For the text-containing cell, return its midpoint in (x, y) coordinate format. 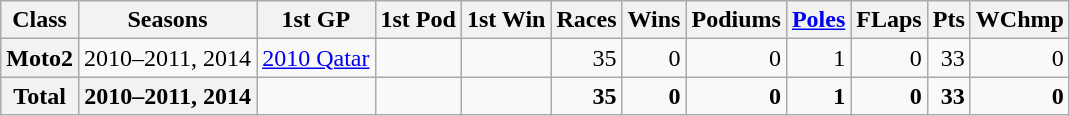
Class (40, 20)
1st GP (316, 20)
Podiums (736, 20)
FLaps (889, 20)
1st Pod (418, 20)
Seasons (167, 20)
2010 Qatar (316, 58)
1st Win (506, 20)
Total (40, 96)
Races (586, 20)
Pts (948, 20)
Poles (818, 20)
Moto2 (40, 58)
Wins (654, 20)
WChmp (1020, 20)
